Capture the cell that displays the provided text and extract its (X, Y) central coordinate. 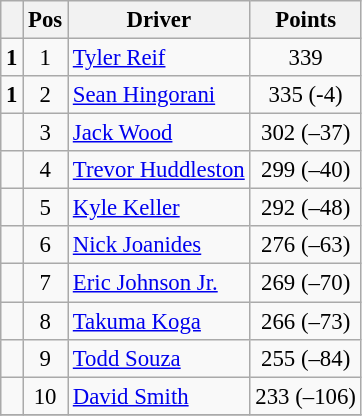
Eric Johnson Jr. (160, 283)
4 (46, 170)
2 (46, 95)
10 (46, 396)
Kyle Keller (160, 208)
Pos (46, 20)
9 (46, 358)
3 (46, 133)
Sean Hingorani (160, 95)
8 (46, 321)
276 (–63) (306, 245)
339 (306, 58)
Takuma Koga (160, 321)
302 (–37) (306, 133)
255 (–84) (306, 358)
Jack Wood (160, 133)
Trevor Huddleston (160, 170)
266 (–73) (306, 321)
David Smith (160, 396)
269 (–70) (306, 283)
299 (–40) (306, 170)
335 (-4) (306, 95)
7 (46, 283)
Points (306, 20)
5 (46, 208)
233 (–106) (306, 396)
Todd Souza (160, 358)
Driver (160, 20)
6 (46, 245)
Tyler Reif (160, 58)
Nick Joanides (160, 245)
292 (–48) (306, 208)
